Find where the given text appears and provide that cell's center as (x, y) coordinate. 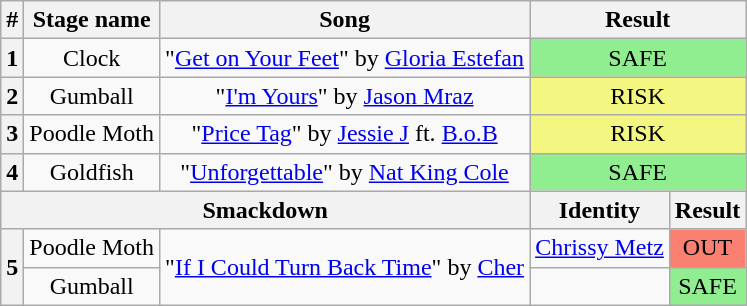
3 (12, 134)
Clock (92, 58)
4 (12, 172)
1 (12, 58)
Stage name (92, 20)
Chrissy Metz (600, 248)
Identity (600, 210)
# (12, 20)
Goldfish (92, 172)
2 (12, 96)
"Unforgettable" by Nat King Cole (345, 172)
"Get on Your Feet" by Gloria Estefan (345, 58)
Smackdown (266, 210)
"Price Tag" by Jessie J ft. B.o.B (345, 134)
Song (345, 20)
"If I Could Turn Back Time" by Cher (345, 267)
5 (12, 267)
"I'm Yours" by Jason Mraz (345, 96)
OUT (707, 248)
